Extract the (x, y) coordinate from the center of the cell holding the provided text.  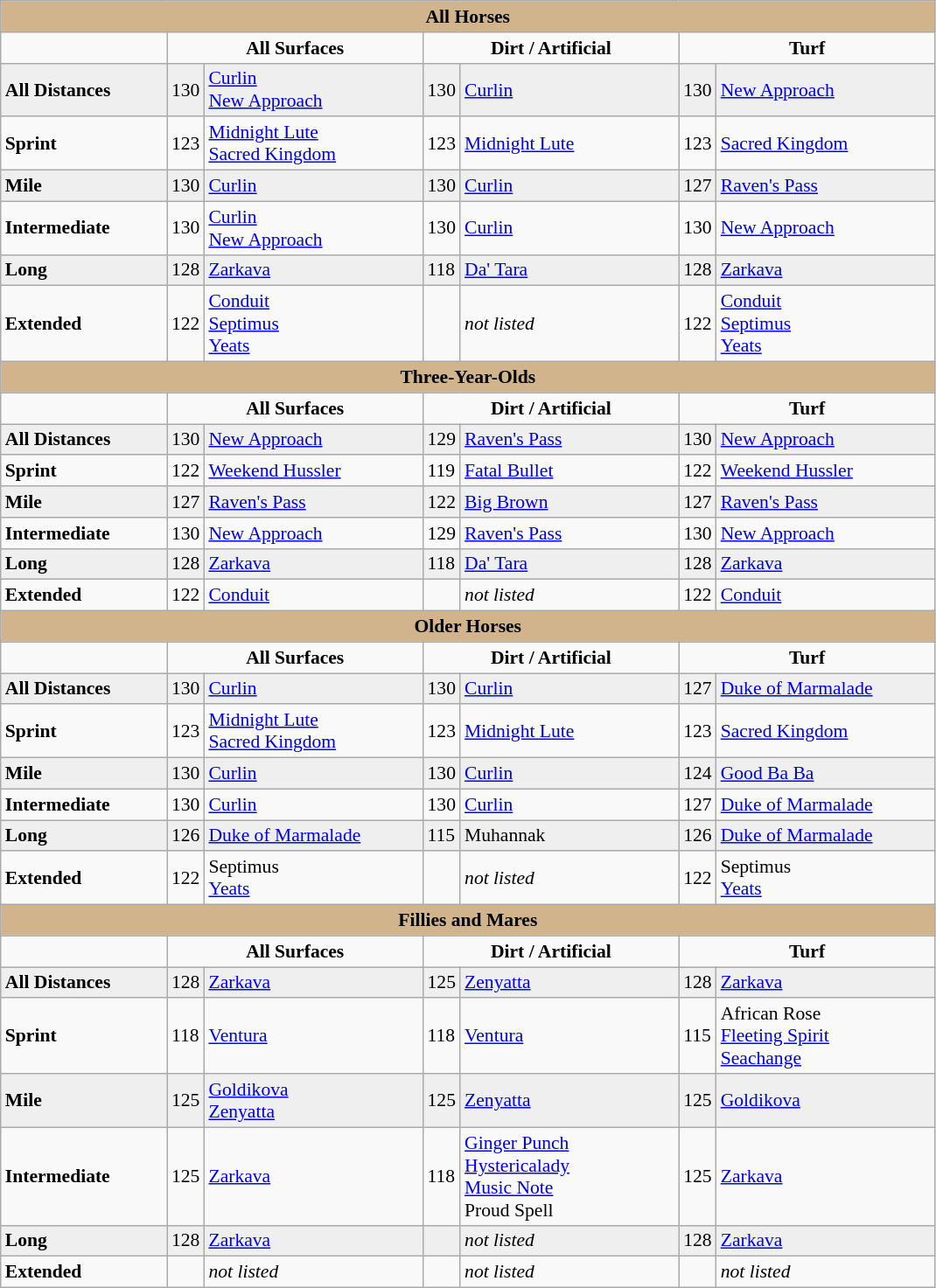
Fillies and Mares (468, 921)
119 (443, 471)
Ginger PunchHystericaladyMusic NoteProud Spell (569, 1176)
All Horses (468, 17)
124 (698, 774)
GoldikovaZenyatta (313, 1100)
Fatal Bullet (569, 471)
Good Ba Ba (826, 774)
Muhannak (569, 836)
Goldikova (826, 1100)
Big Brown (569, 502)
Older Horses (468, 627)
African RoseFleeting SpiritSeachange (826, 1037)
Three-Year-Olds (468, 378)
